Output the [x, y] coordinate of the center of the cell containing the given text.  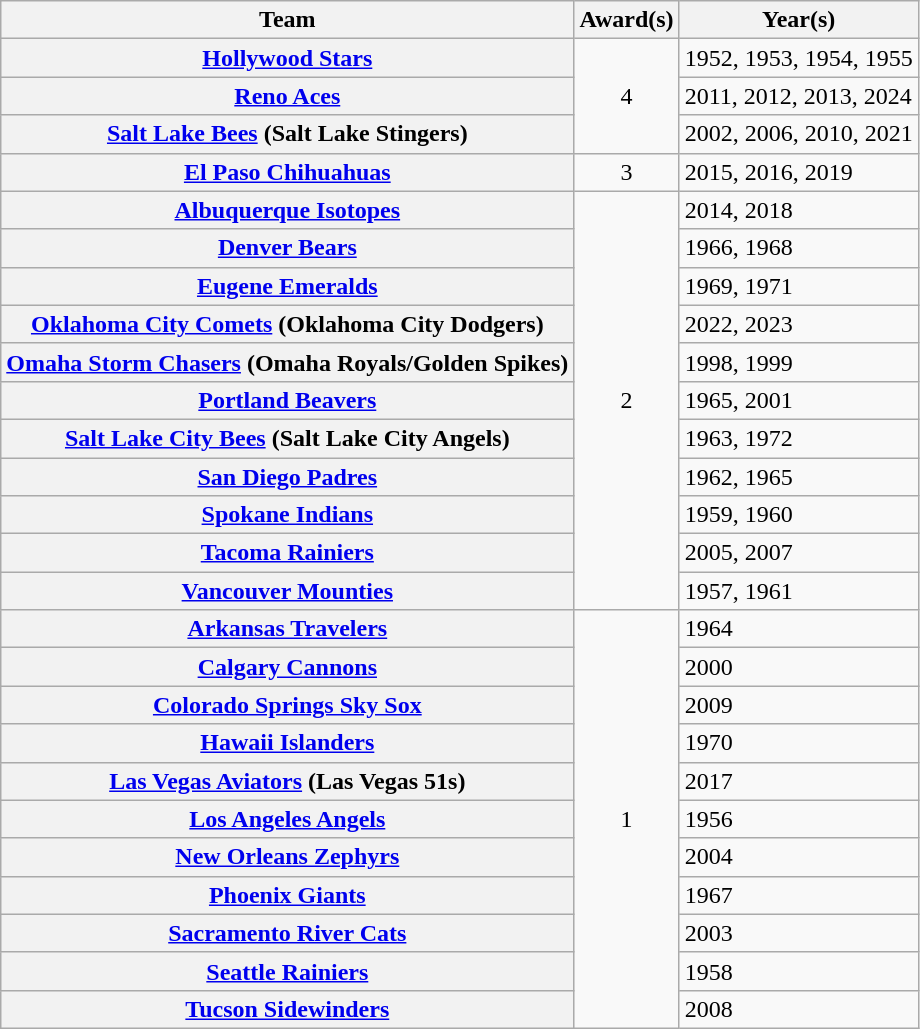
San Diego Padres [288, 477]
Vancouver Mounties [288, 591]
2 [626, 400]
Tucson Sidewinders [288, 1009]
1967 [798, 895]
2011, 2012, 2013, 2024 [798, 96]
1970 [798, 743]
1956 [798, 819]
Colorado Springs Sky Sox [288, 705]
El Paso Chihuahuas [288, 172]
1966, 1968 [798, 248]
1969, 1971 [798, 286]
2000 [798, 667]
2008 [798, 1009]
Hawaii Islanders [288, 743]
1957, 1961 [798, 591]
1965, 2001 [798, 400]
2002, 2006, 2010, 2021 [798, 134]
Salt Lake Bees (Salt Lake Stingers) [288, 134]
1952, 1953, 1954, 1955 [798, 58]
Hollywood Stars [288, 58]
1964 [798, 629]
New Orleans Zephyrs [288, 857]
Year(s) [798, 20]
Team [288, 20]
Eugene Emeralds [288, 286]
2022, 2023 [798, 324]
Portland Beavers [288, 400]
Phoenix Giants [288, 895]
Calgary Cannons [288, 667]
1963, 1972 [798, 438]
2009 [798, 705]
4 [626, 96]
1 [626, 820]
Los Angeles Angels [288, 819]
Spokane Indians [288, 515]
1959, 1960 [798, 515]
Seattle Rainiers [288, 971]
Tacoma Rainiers [288, 553]
Sacramento River Cats [288, 933]
2004 [798, 857]
2014, 2018 [798, 210]
2005, 2007 [798, 553]
1962, 1965 [798, 477]
Denver Bears [288, 248]
1998, 1999 [798, 362]
Omaha Storm Chasers (Omaha Royals/Golden Spikes) [288, 362]
2015, 2016, 2019 [798, 172]
Arkansas Travelers [288, 629]
1958 [798, 971]
Award(s) [626, 20]
Oklahoma City Comets (Oklahoma City Dodgers) [288, 324]
Las Vegas Aviators (Las Vegas 51s) [288, 781]
Albuquerque Isotopes [288, 210]
3 [626, 172]
Reno Aces [288, 96]
Salt Lake City Bees (Salt Lake City Angels) [288, 438]
2017 [798, 781]
2003 [798, 933]
